Return the (X, Y) coordinate for the center point of the cell that contains the specified text.  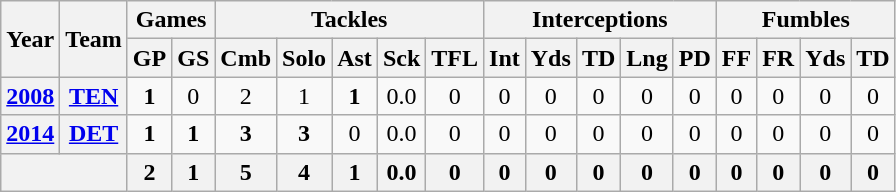
FF (736, 58)
Fumbles (806, 20)
GS (194, 58)
Sck (401, 58)
2008 (30, 96)
Ast (355, 58)
DET (94, 134)
Team (94, 39)
Cmb (246, 58)
Tackles (350, 20)
Interceptions (600, 20)
FR (778, 58)
TEN (94, 96)
4 (304, 172)
GP (149, 58)
Solo (304, 58)
Games (170, 20)
PD (694, 58)
2014 (30, 134)
Lng (647, 58)
5 (246, 172)
Int (505, 58)
Year (30, 39)
TFL (455, 58)
